Provide the [x, y] coordinate of the cell's center where the given text is located.  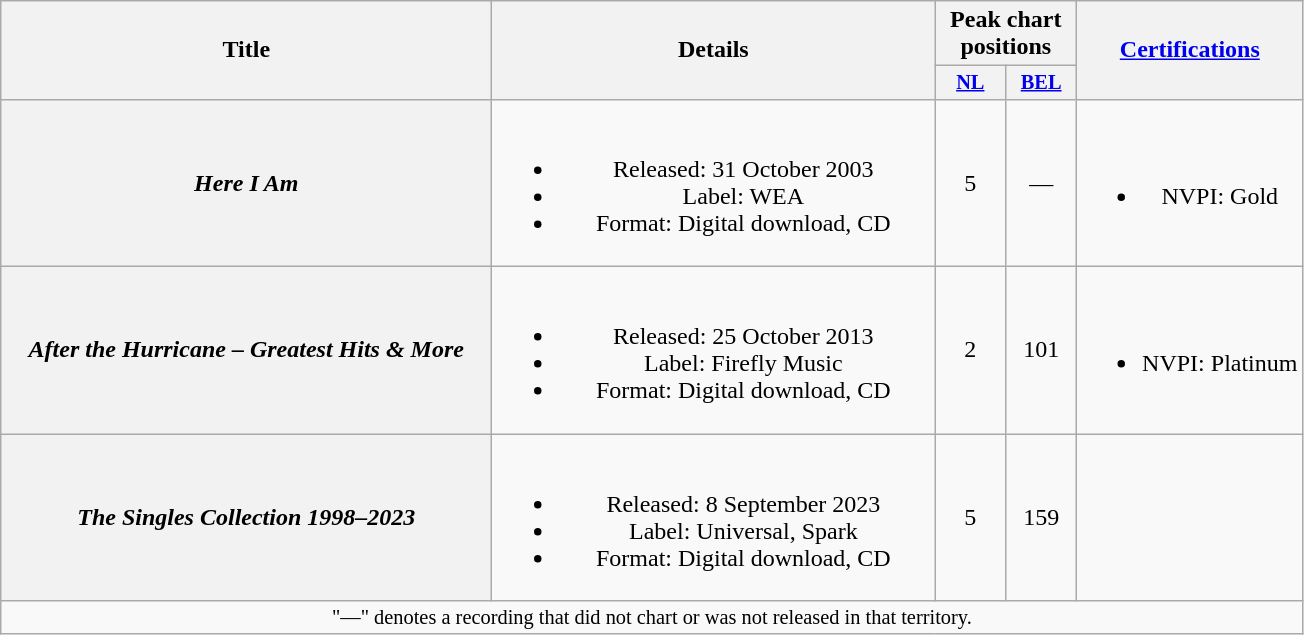
— [1042, 182]
Released: 8 September 2023Label: Universal, SparkFormat: Digital download, CD [714, 518]
NL [970, 83]
Released: 31 October 2003Label: WEAFormat: Digital download, CD [714, 182]
Details [714, 50]
Released: 25 October 2013Label: Firefly MusicFormat: Digital download, CD [714, 350]
Certifications [1190, 50]
"—" denotes a recording that did not chart or was not released in that territory. [652, 618]
BEL [1042, 83]
NVPI: Platinum [1190, 350]
2 [970, 350]
Title [246, 50]
The Singles Collection 1998–2023 [246, 518]
101 [1042, 350]
NVPI: Gold [1190, 182]
159 [1042, 518]
Here I Am [246, 182]
After the Hurricane – Greatest Hits & More [246, 350]
Peak chart positions [1006, 34]
